From the cell containing the given text, extract its center point as (x, y) coordinate. 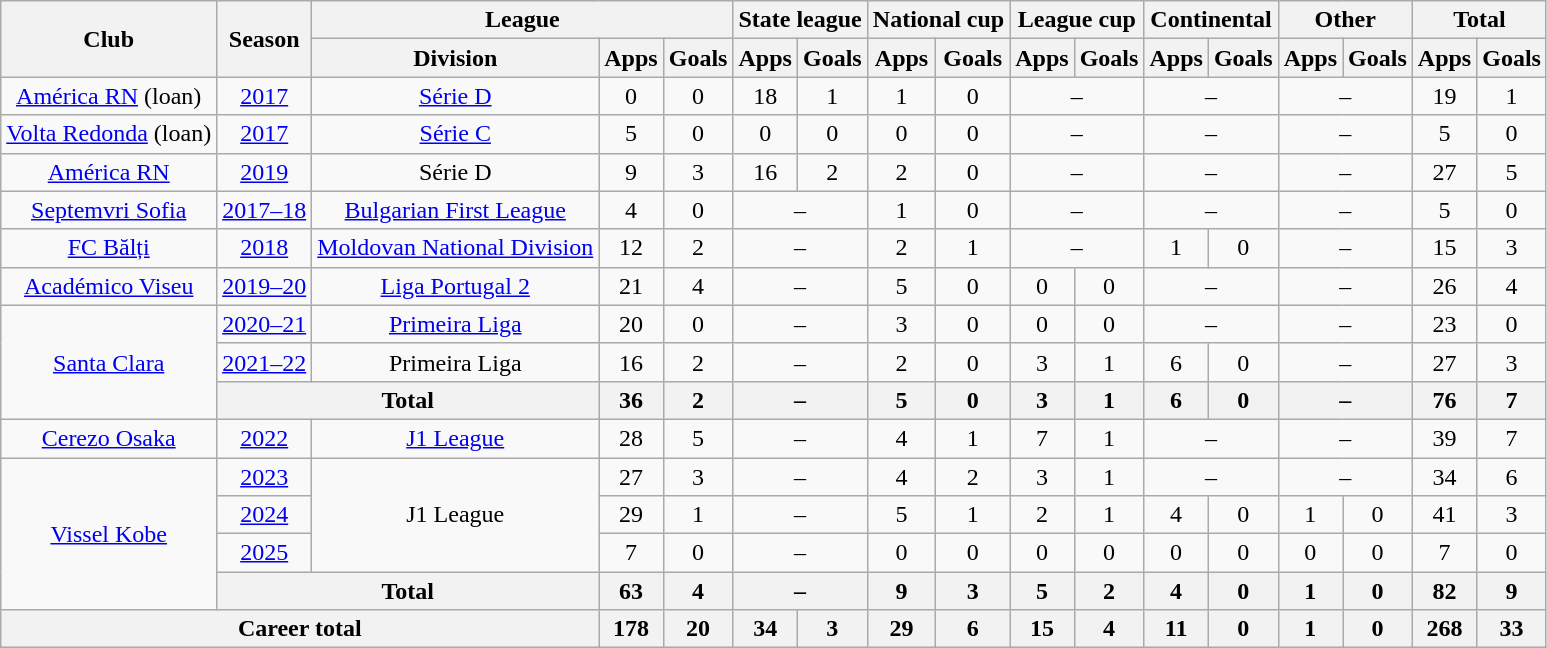
Season (264, 39)
Bulgarian First League (456, 210)
FC Bălți (109, 248)
12 (631, 248)
39 (1444, 438)
League cup (1077, 20)
41 (1444, 515)
América RN (loan) (109, 96)
268 (1444, 629)
2021–22 (264, 362)
36 (631, 400)
National cup (938, 20)
Série C (456, 134)
América RN (109, 172)
23 (1444, 324)
2022 (264, 438)
28 (631, 438)
2018 (264, 248)
Moldovan National Division (456, 248)
19 (1444, 96)
Other (1345, 20)
Académico Viseu (109, 286)
82 (1444, 591)
2023 (264, 477)
2024 (264, 515)
21 (631, 286)
Division (456, 58)
18 (765, 96)
Cerezo Osaka (109, 438)
63 (631, 591)
Career total (300, 629)
2019–20 (264, 286)
2019 (264, 172)
178 (631, 629)
11 (1176, 629)
Liga Portugal 2 (456, 286)
Continental (1211, 20)
League (522, 20)
Septemvri Sofia (109, 210)
Vissel Kobe (109, 534)
Santa Clara (109, 362)
26 (1444, 286)
2020–21 (264, 324)
Volta Redonda (loan) (109, 134)
76 (1444, 400)
2017–18 (264, 210)
33 (1512, 629)
State league (800, 20)
2025 (264, 553)
Club (109, 39)
